Determine the (x, y) coordinate at the center of the cell enclosing the given text.  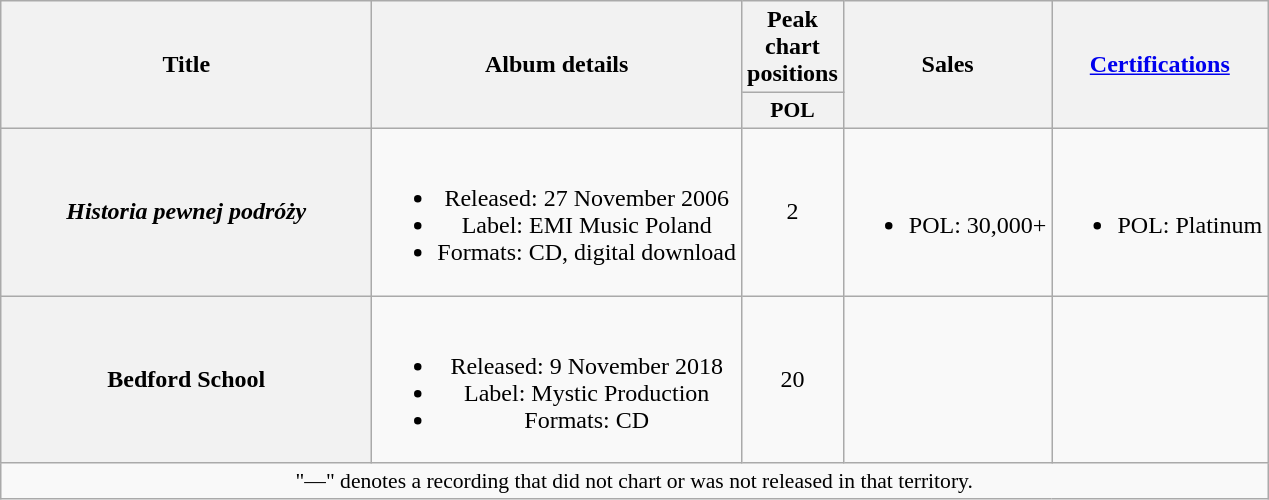
Sales (948, 65)
POL: 30,000+ (948, 212)
20 (793, 380)
Bedford School (186, 380)
POL (793, 111)
Historia pewnej podróży (186, 212)
Peak chart positions (793, 47)
"—" denotes a recording that did not chart or was not released in that territory. (634, 481)
Title (186, 65)
POL: Platinum (1160, 212)
Album details (557, 65)
Certifications (1160, 65)
Released: 9 November 2018Label: Mystic ProductionFormats: CD (557, 380)
Released: 27 November 2006Label: EMI Music PolandFormats: CD, digital download (557, 212)
2 (793, 212)
